Extract the (x, y) coordinate from the center of the cell holding the provided text.  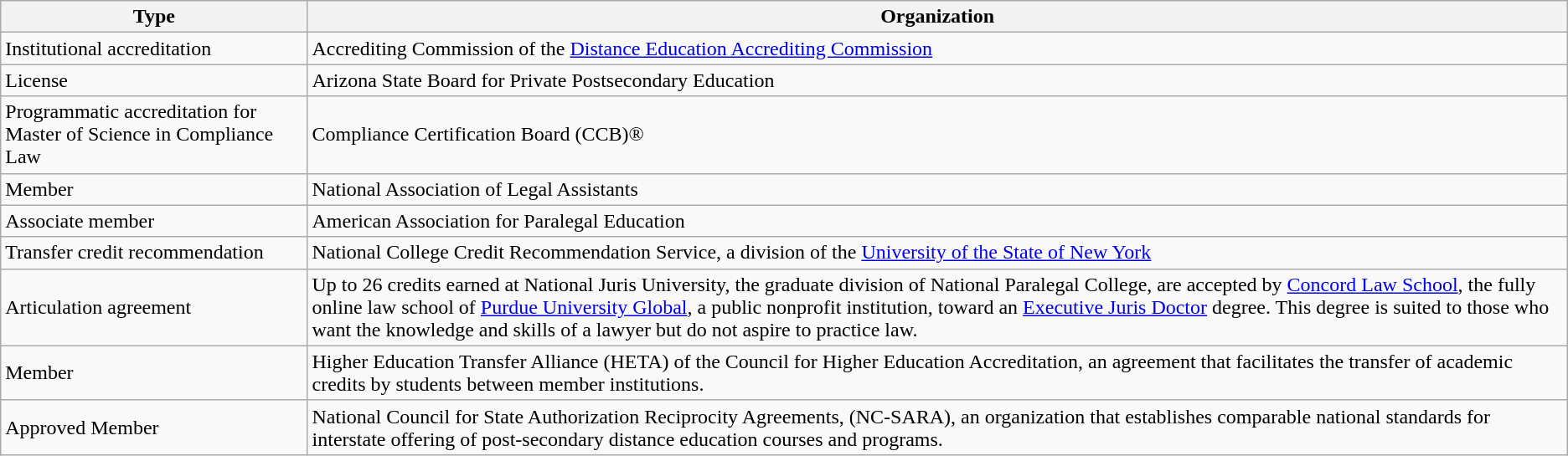
American Association for Paralegal Education (937, 221)
Articulation agreement (154, 307)
Programmatic accreditation for Master of Science in Compliance Law (154, 135)
Compliance Certification Board (CCB)® (937, 135)
Accrediting Commission of the Distance Education Accrediting Commission (937, 49)
Transfer credit recommendation (154, 253)
License (154, 80)
Arizona State Board for Private Postsecondary Education (937, 80)
Approved Member (154, 427)
Associate member (154, 221)
Organization (937, 17)
Type (154, 17)
National College Credit Recommendation Service, a division of the University of the State of New York (937, 253)
National Association of Legal Assistants (937, 189)
Institutional accreditation (154, 49)
